Scan for the cell matching the given text and deliver its [X, Y] coordinate at center. 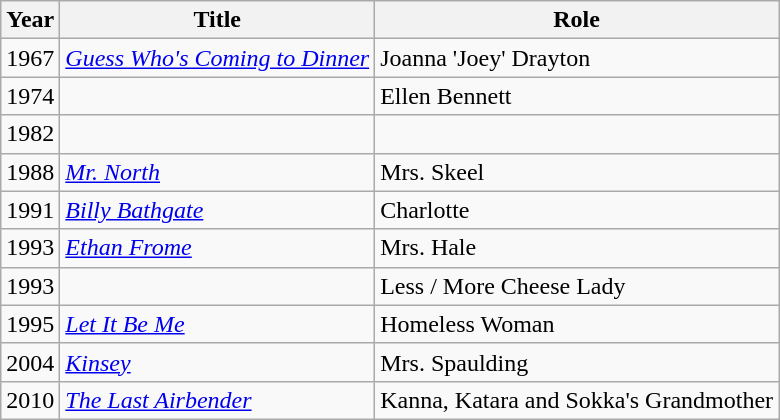
1982 [30, 134]
2004 [30, 362]
Title [218, 20]
Kinsey [218, 362]
2010 [30, 400]
Homeless Woman [577, 324]
Billy Bathgate [218, 210]
Let It Be Me [218, 324]
Charlotte [577, 210]
Mrs. Spaulding [577, 362]
1991 [30, 210]
Mrs. Hale [577, 248]
1974 [30, 96]
Ethan Frome [218, 248]
1967 [30, 58]
Role [577, 20]
Ellen Bennett [577, 96]
1995 [30, 324]
Year [30, 20]
Kanna, Katara and Sokka's Grandmother [577, 400]
Less / More Cheese Lady [577, 286]
Mr. North [218, 172]
Joanna 'Joey' Drayton [577, 58]
1988 [30, 172]
The Last Airbender [218, 400]
Mrs. Skeel [577, 172]
Guess Who's Coming to Dinner [218, 58]
